Return [X, Y] of the center of cell containing provided text 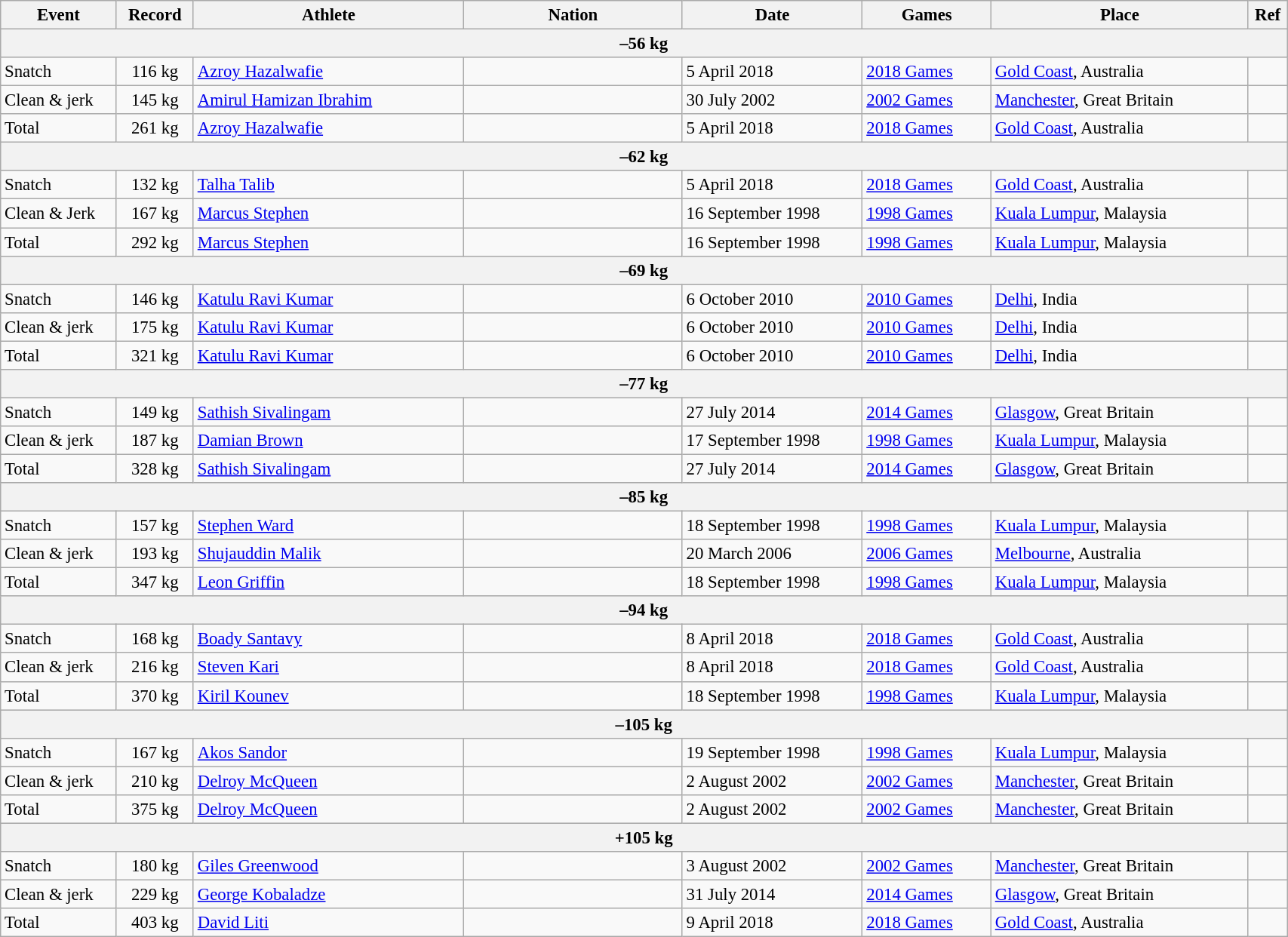
210 kg [155, 781]
Stephen Ward [328, 526]
187 kg [155, 441]
347 kg [155, 582]
261 kg [155, 128]
Place [1120, 15]
Kiril Kounev [328, 696]
Ref [1268, 15]
–69 kg [644, 270]
19 September 1998 [773, 752]
146 kg [155, 299]
Shujauddin Malik [328, 554]
370 kg [155, 696]
30 July 2002 [773, 100]
Event [59, 15]
Talha Talib [328, 185]
375 kg [155, 810]
Date [773, 15]
3 August 2002 [773, 866]
Amirul Hamizan Ibrahim [328, 100]
17 September 1998 [773, 441]
157 kg [155, 526]
175 kg [155, 327]
–85 kg [644, 497]
216 kg [155, 668]
Melbourne, Australia [1120, 554]
193 kg [155, 554]
–62 kg [644, 157]
Clean & Jerk [59, 214]
–94 kg [644, 610]
132 kg [155, 185]
145 kg [155, 100]
–77 kg [644, 384]
David Liti [328, 923]
2006 Games [927, 554]
Record [155, 15]
321 kg [155, 355]
31 July 2014 [773, 894]
116 kg [155, 72]
Games [927, 15]
403 kg [155, 923]
Akos Sandor [328, 752]
Boady Santavy [328, 639]
149 kg [155, 412]
180 kg [155, 866]
292 kg [155, 242]
229 kg [155, 894]
George Kobaladze [328, 894]
Athlete [328, 15]
168 kg [155, 639]
–56 kg [644, 44]
9 April 2018 [773, 923]
Leon Griffin [328, 582]
Nation [573, 15]
Giles Greenwood [328, 866]
+105 kg [644, 837]
20 March 2006 [773, 554]
328 kg [155, 468]
Damian Brown [328, 441]
–105 kg [644, 724]
Steven Kari [328, 668]
